From the cell containing the given text, extract its center point as [x, y] coordinate. 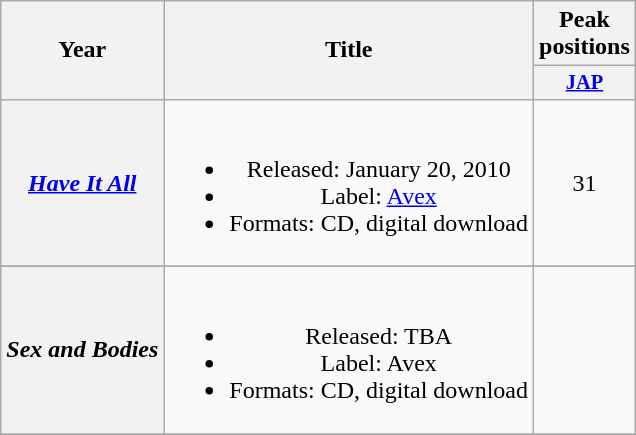
Released: January 20, 2010Label: AvexFormats: CD, digital download [349, 182]
Have It All [82, 182]
Title [349, 50]
Sex and Bodies [82, 350]
Year [82, 50]
Peak positions [585, 34]
31 [585, 182]
JAP [585, 83]
Released: TBALabel: AvexFormats: CD, digital download [349, 350]
